Determine the [X, Y] coordinate at the center of the cell enclosing the given text.  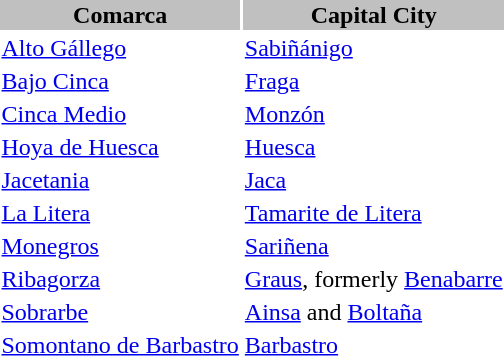
Alto Gállego [120, 48]
Cinca Medio [120, 114]
Comarca [120, 15]
Capital City [374, 15]
La Litera [120, 213]
Ainsa and Boltaña [374, 312]
Jacetania [120, 180]
Monzón [374, 114]
Ribagorza [120, 279]
Sobrarbe [120, 312]
Graus, formerly Benabarre [374, 279]
Tamarite de Litera [374, 213]
Sariñena [374, 246]
Huesca [374, 147]
Fraga [374, 81]
Sabiñánigo [374, 48]
Monegros [120, 246]
Jaca [374, 180]
Bajo Cinca [120, 81]
Hoya de Huesca [120, 147]
